Scan for the cell matching the given text and deliver its [X, Y] coordinate at center. 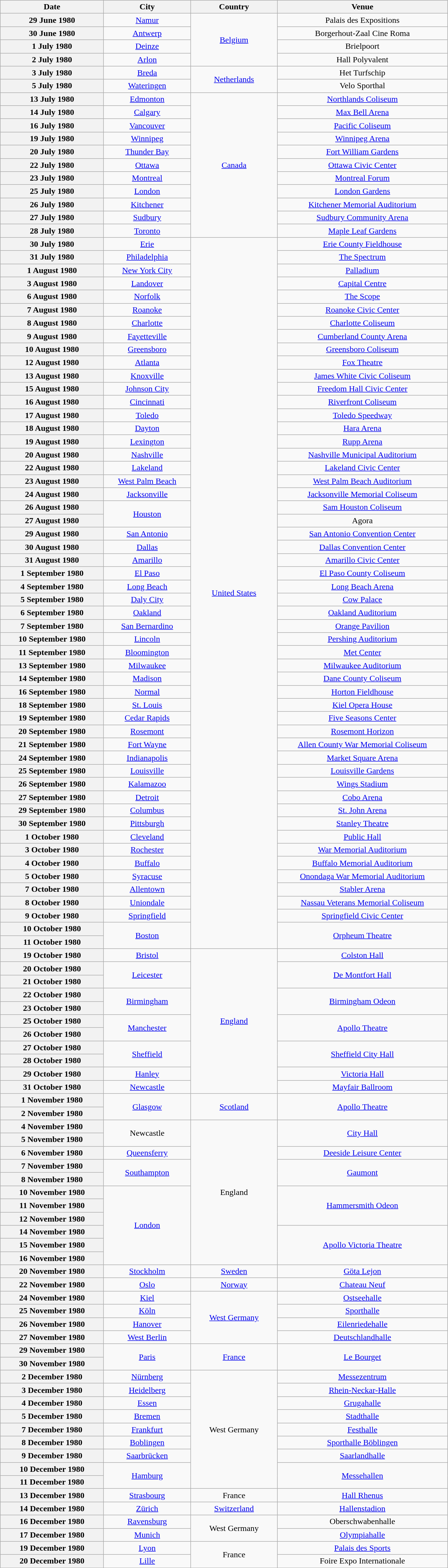
Arlon [147, 60]
Capital Centre [363, 283]
Oslo [147, 1285]
Toledo Speedway [363, 415]
Kitchener Memorial Auditorium [363, 205]
21 October 1980 [52, 981]
Dayton [147, 428]
War Memorial Auditorium [363, 850]
Pacific Coliseum [363, 125]
Hamburg [147, 1476]
Festhalle [363, 1430]
Landover [147, 283]
Amarillo Civic Center [363, 560]
Belgium [234, 40]
Milwaukee Auditorium [363, 665]
27 November 1980 [52, 1337]
8 August 1980 [52, 323]
Grugahalle [363, 1403]
27 August 1980 [52, 520]
San Bernardino [147, 626]
Kalamazoo [147, 784]
24 August 1980 [52, 494]
16 September 1980 [52, 692]
7 September 1980 [52, 626]
7 December 1980 [52, 1430]
Kitchener [147, 205]
Allen County War Memorial Coliseum [363, 744]
14 November 1980 [52, 1232]
Lexington [147, 442]
28 July 1980 [52, 231]
13 August 1980 [52, 375]
Orpheum Theatre [363, 935]
11 December 1980 [52, 1482]
11 October 1980 [52, 942]
1 November 1980 [52, 1100]
25 October 1980 [52, 1021]
Sam Houston Coliseum [363, 507]
De Montfort Hall [363, 975]
Nashville Municipal Auditorium [363, 455]
Deeside Leisure Center [363, 1153]
Gaumont [363, 1172]
San Antonio [147, 534]
20 December 1980 [52, 1561]
Manchester [147, 1028]
Stadthalle [363, 1416]
Le Bourget [363, 1357]
Foire Expo Internationale [363, 1561]
James White Civic Coliseum [363, 375]
Winnipeg [147, 138]
Saarlandhalle [363, 1456]
Louisville Gardens [363, 771]
Market Square Arena [363, 758]
Orange Pavilion [363, 626]
5 October 1980 [52, 876]
City [147, 7]
Glasgow [147, 1107]
17 August 1980 [52, 415]
30 July 1980 [52, 244]
West Berlin [147, 1337]
25 November 1980 [52, 1311]
30 June 1980 [52, 33]
19 September 1980 [52, 718]
Borgerhout-Zaal Cine Roma [363, 33]
Nürnberg [147, 1377]
19 July 1980 [52, 138]
Dallas Convention Center [363, 547]
Messezentrum [363, 1377]
10 September 1980 [52, 639]
El Paso [147, 573]
6 August 1980 [52, 297]
Namur [147, 20]
Breda [147, 73]
Netherlands [234, 79]
Country [234, 7]
United States [234, 593]
Ravensburg [147, 1522]
Fox Theatre [363, 362]
4 September 1980 [52, 587]
20 November 1980 [52, 1271]
Greensboro Coliseum [363, 349]
Cedar Rapids [147, 718]
Daly City [147, 600]
22 October 1980 [52, 995]
9 December 1980 [52, 1456]
Long Beach Arena [363, 587]
14 September 1980 [52, 679]
Amarillo [147, 560]
Birmingham [147, 1001]
Apollo Victoria Theatre [363, 1245]
Horton Fieldhouse [363, 692]
Pershing Auditorium [363, 639]
27 October 1980 [52, 1048]
16 November 1980 [52, 1258]
Hall Rhenus [363, 1495]
13 September 1980 [52, 665]
22 August 1980 [52, 468]
Stanley Theatre [363, 824]
Queensferry [147, 1153]
Dane County Coliseum [363, 679]
4 December 1980 [52, 1403]
City Hall [363, 1133]
Indianapolis [147, 758]
Brielpoort [363, 46]
Erie County Fieldhouse [363, 244]
2 December 1980 [52, 1377]
Hall Polyvalent [363, 60]
3 December 1980 [52, 1390]
Met Center [363, 652]
15 November 1980 [52, 1245]
Scotland [234, 1107]
2 July 1980 [52, 60]
10 August 1980 [52, 349]
Philadelphia [147, 257]
1 August 1980 [52, 270]
Freedom Hall Civic Center [363, 389]
Ottawa Civic Center [363, 165]
Riverfront Coliseum [363, 402]
9 October 1980 [52, 916]
5 September 1980 [52, 600]
13 December 1980 [52, 1495]
Johnson City [147, 389]
22 November 1980 [52, 1285]
West Palm Beach [147, 481]
8 October 1980 [52, 903]
Kiel [147, 1298]
St. Louis [147, 705]
Syracuse [147, 876]
8 November 1980 [52, 1179]
1 July 1980 [52, 46]
Charlotte [147, 323]
Max Bell Arena [363, 112]
Jacksonville Memorial Coliseum [363, 494]
Northlands Coliseum [363, 99]
Sheffield [147, 1054]
23 October 1980 [52, 1008]
26 November 1980 [52, 1324]
Köln [147, 1311]
Göta Lejon [363, 1271]
Winnipeg Arena [363, 138]
Colston Hall [363, 955]
Erie [147, 244]
30 August 1980 [52, 547]
Jacksonville [147, 494]
Essen [147, 1403]
10 November 1980 [52, 1192]
Charlotte Coliseum [363, 323]
Lille [147, 1561]
Lyon [147, 1548]
El Paso County Coliseum [363, 573]
Long Beach [147, 587]
Roanoke [147, 310]
Calgary [147, 112]
16 December 1980 [52, 1522]
1 October 1980 [52, 837]
6 September 1980 [52, 613]
Messehallen [363, 1476]
Wateringen [147, 86]
Lakeland [147, 468]
17 December 1980 [52, 1535]
Cincinnati [147, 402]
Ottawa [147, 165]
St. John Arena [363, 810]
21 September 1980 [52, 744]
Detroit [147, 797]
Palais des Expositions [363, 20]
Onondaga War Memorial Auditorium [363, 876]
24 September 1980 [52, 758]
San Antonio Convention Center [363, 534]
Leicester [147, 975]
Palladium [363, 270]
15 August 1980 [52, 389]
Mayfair Ballroom [363, 1087]
19 December 1980 [52, 1548]
28 October 1980 [52, 1061]
5 July 1980 [52, 86]
26 October 1980 [52, 1034]
7 November 1980 [52, 1166]
10 December 1980 [52, 1469]
Paris [147, 1357]
Normal [147, 692]
14 December 1980 [52, 1508]
Frankfurt [147, 1430]
Sporthalle Böblingen [363, 1443]
Buffalo [147, 863]
29 October 1980 [52, 1074]
Montreal [147, 178]
Louisville [147, 771]
Sheffield City Hall [363, 1054]
Deinze [147, 46]
Het Turfschip [363, 73]
Agora [363, 520]
12 November 1980 [52, 1218]
Toledo [147, 415]
Sudbury [147, 218]
Knoxville [147, 375]
Deutschlandhalle [363, 1337]
26 July 1980 [52, 205]
Springfield [147, 916]
4 November 1980 [52, 1126]
Saarbrücken [147, 1456]
20 August 1980 [52, 455]
Munich [147, 1535]
Eilenriedehalle [363, 1324]
Hanover [147, 1324]
Zürich [147, 1508]
Columbus [147, 810]
Houston [147, 514]
Heidelberg [147, 1390]
Oakland Auditorium [363, 613]
8 December 1980 [52, 1443]
Hammersmith Odeon [363, 1205]
Kiel Opera House [363, 705]
Stabler Arena [363, 889]
18 September 1980 [52, 705]
The Spectrum [363, 257]
Edmonton [147, 99]
Cobo Arena [363, 797]
Vancouver [147, 125]
12 August 1980 [52, 362]
Dallas [147, 547]
Stockholm [147, 1271]
3 July 1980 [52, 73]
Lincoln [147, 639]
Switzerland [234, 1508]
29 August 1980 [52, 534]
West Palm Beach Auditorium [363, 481]
30 September 1980 [52, 824]
Atlanta [147, 362]
3 October 1980 [52, 850]
Sporthalle [363, 1311]
Rochester [147, 850]
20 October 1980 [52, 968]
Boblingen [147, 1443]
Maple Leaf Gardens [363, 231]
18 August 1980 [52, 428]
Sweden [234, 1271]
26 September 1980 [52, 784]
26 August 1980 [52, 507]
29 September 1980 [52, 810]
Springfield Civic Center [363, 916]
Boston [147, 935]
11 September 1980 [52, 652]
Cow Palace [363, 600]
Date [52, 7]
Nassau Veterans Memorial Coliseum [363, 903]
Fort Wayne [147, 744]
Fayetteville [147, 336]
22 July 1980 [52, 165]
13 July 1980 [52, 99]
Madison [147, 679]
Rosemont [147, 731]
3 August 1980 [52, 283]
Thunder Bay [147, 152]
Oakland [147, 613]
4 October 1980 [52, 863]
7 August 1980 [52, 310]
25 September 1980 [52, 771]
Fort William Gardens [363, 152]
Rosemont Horizon [363, 731]
Antwerp [147, 33]
Allentown [147, 889]
20 September 1980 [52, 731]
Wings Stadium [363, 784]
Southampton [147, 1172]
Olympiahalle [363, 1535]
2 November 1980 [52, 1113]
Uniondale [147, 903]
1 September 1980 [52, 573]
London Gardens [363, 191]
10 October 1980 [52, 929]
Rupp Arena [363, 442]
20 July 1980 [52, 152]
31 August 1980 [52, 560]
Cleveland [147, 837]
Palais des Sports [363, 1548]
27 September 1980 [52, 797]
Greensboro [147, 349]
Hanley [147, 1074]
14 July 1980 [52, 112]
30 November 1980 [52, 1363]
Cumberland County Arena [363, 336]
Ostseehalle [363, 1298]
The Scope [363, 297]
Oberschwabenhalle [363, 1522]
Hara Arena [363, 428]
Birmingham Odeon [363, 1001]
Chateau Neuf [363, 1285]
7 October 1980 [52, 889]
Buffalo Memorial Auditorium [363, 863]
Venue [363, 7]
Bloomington [147, 652]
5 November 1980 [52, 1140]
Nashville [147, 455]
Montreal Forum [363, 178]
Bristol [147, 955]
9 August 1980 [52, 336]
25 July 1980 [52, 191]
Toronto [147, 231]
23 July 1980 [52, 178]
16 July 1980 [52, 125]
Norfolk [147, 297]
Canada [234, 165]
Milwaukee [147, 665]
Roanoke Civic Center [363, 310]
Strasbourg [147, 1495]
Norway [234, 1285]
Five Seasons Center [363, 718]
31 July 1980 [52, 257]
16 August 1980 [52, 402]
19 October 1980 [52, 955]
Sudbury Community Arena [363, 218]
Hallenstadion [363, 1508]
31 October 1980 [52, 1087]
29 November 1980 [52, 1350]
11 November 1980 [52, 1205]
Victoria Hall [363, 1074]
24 November 1980 [52, 1298]
27 July 1980 [52, 218]
5 December 1980 [52, 1416]
New York City [147, 270]
19 August 1980 [52, 442]
6 November 1980 [52, 1153]
23 August 1980 [52, 481]
Bremen [147, 1416]
Velo Sporthal [363, 86]
Rhein-Neckar-Halle [363, 1390]
Lakeland Civic Center [363, 468]
Pittsburgh [147, 824]
Public Hall [363, 837]
29 June 1980 [52, 20]
